Determine the (X, Y) coordinate at the center of the cell enclosing the given text.  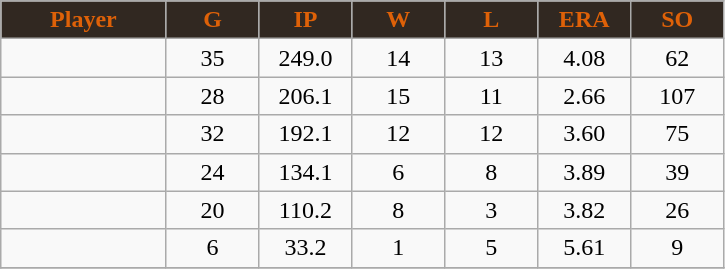
35 (212, 58)
3.60 (584, 134)
33.2 (306, 248)
G (212, 20)
5.61 (584, 248)
Player (84, 20)
11 (492, 96)
ERA (584, 20)
14 (398, 58)
26 (678, 210)
4.08 (584, 58)
SO (678, 20)
2.66 (584, 96)
1 (398, 248)
62 (678, 58)
75 (678, 134)
9 (678, 248)
24 (212, 172)
3 (492, 210)
39 (678, 172)
249.0 (306, 58)
28 (212, 96)
3.89 (584, 172)
134.1 (306, 172)
3.82 (584, 210)
20 (212, 210)
32 (212, 134)
5 (492, 248)
206.1 (306, 96)
15 (398, 96)
W (398, 20)
110.2 (306, 210)
L (492, 20)
107 (678, 96)
13 (492, 58)
192.1 (306, 134)
IP (306, 20)
